Determine the (x, y) coordinate at the center of the cell enclosing the given text.  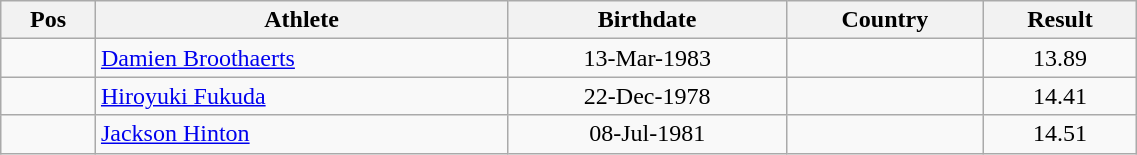
Hiroyuki Fukuda (301, 96)
Jackson Hinton (301, 134)
14.51 (1060, 134)
13.89 (1060, 58)
Pos (48, 20)
13-Mar-1983 (648, 58)
Country (886, 20)
22-Dec-1978 (648, 96)
08-Jul-1981 (648, 134)
Result (1060, 20)
Athlete (301, 20)
Damien Broothaerts (301, 58)
14.41 (1060, 96)
Birthdate (648, 20)
